Locate the cell with the specified text and output its (x, y) center coordinate. 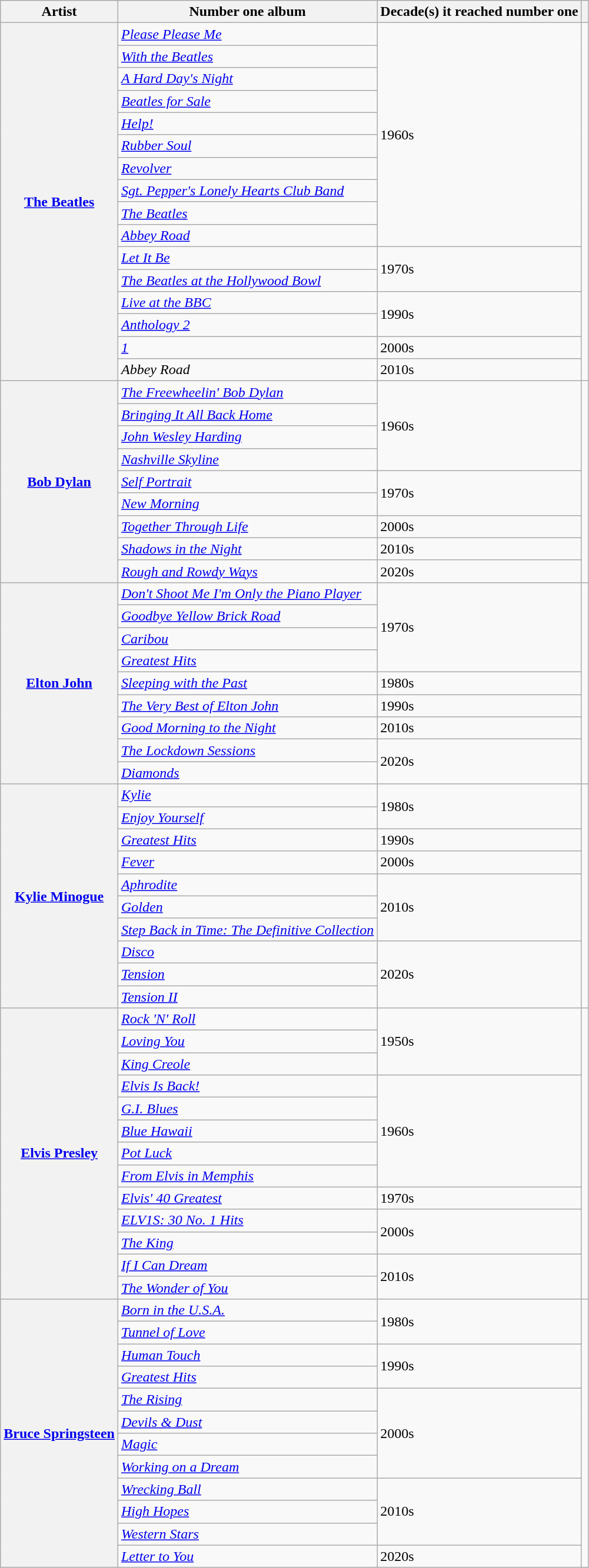
The Beatles at the Hollywood Bowl (247, 281)
Self Portrait (247, 482)
Tension II (247, 997)
Rubber Soul (247, 146)
Step Back in Time: The Definitive Collection (247, 929)
Sgt. Pepper's Lonely Hearts Club Band (247, 191)
ELV1S: 30 No. 1 Hits (247, 1220)
Disco (247, 952)
Beatles for Sale (247, 101)
Elton John (59, 683)
Caribou (247, 638)
Live at the BBC (247, 303)
Rough and Rowdy Ways (247, 571)
Number one album (247, 12)
1950s (479, 1042)
Blue Hawaii (247, 1131)
Don't Shoot Me I'm Only the Piano Player (247, 593)
A Hard Day's Night (247, 79)
Pot Luck (247, 1153)
John Wesley Harding (247, 437)
Anthology 2 (247, 325)
Nashville Skyline (247, 459)
Elvis Presley (59, 1154)
From Elvis in Memphis (247, 1176)
Revolver (247, 168)
Bringing It All Back Home (247, 415)
1 (247, 348)
Tunnel of Love (247, 1332)
The Lockdown Sessions (247, 750)
Goodbye Yellow Brick Road (247, 616)
Elvis' 40 Greatest (247, 1198)
Kylie (247, 795)
Enjoy Yourself (247, 818)
Loving You (247, 1042)
If I Can Dream (247, 1265)
The King (247, 1243)
The Freewheelin' Bob Dylan (247, 392)
Letter to You (247, 1556)
Western Stars (247, 1534)
Tension (247, 974)
Elvis Is Back! (247, 1086)
Magic (247, 1444)
Artist (59, 12)
The Rising (247, 1400)
Bruce Springsteen (59, 1433)
Golden (247, 907)
Born in the U.S.A. (247, 1310)
With the Beatles (247, 56)
Human Touch (247, 1355)
Fever (247, 862)
Good Morning to the Night (247, 728)
Devils & Dust (247, 1422)
Diamonds (247, 773)
High Hopes (247, 1512)
Bob Dylan (59, 482)
Decade(s) it reached number one (479, 12)
Let It Be (247, 258)
Together Through Life (247, 526)
New Morning (247, 504)
Rock 'N' Roll (247, 1019)
Help! (247, 124)
King Creole (247, 1064)
Aphrodite (247, 885)
Kylie Minogue (59, 896)
Wrecking Ball (247, 1489)
Shadows in the Night (247, 549)
Sleeping with the Past (247, 683)
Please Please Me (247, 34)
The Wonder of You (247, 1287)
Working on a Dream (247, 1467)
G.I. Blues (247, 1109)
The Very Best of Elton John (247, 706)
